Output the (x, y) coordinate of the center of the cell containing the given text.  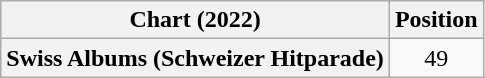
49 (436, 58)
Chart (2022) (196, 20)
Position (436, 20)
Swiss Albums (Schweizer Hitparade) (196, 58)
